Provide the [X, Y] coordinate of the cell's center where the given text is located.  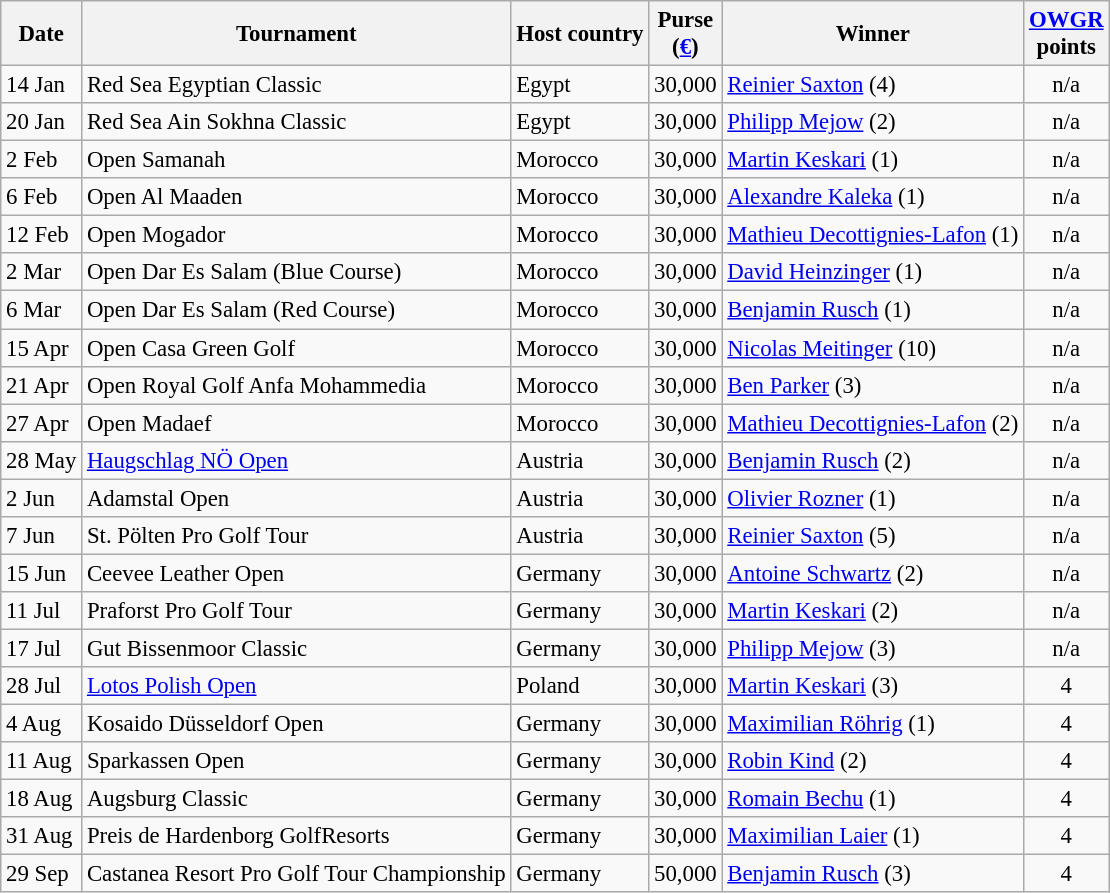
17 Jul [42, 648]
Open Dar Es Salam (Red Course) [296, 310]
Haugschlag NÖ Open [296, 460]
7 Jun [42, 536]
Benjamin Rusch (3) [873, 874]
Host country [580, 34]
Philipp Mejow (3) [873, 648]
Lotos Polish Open [296, 686]
Gut Bissenmoor Classic [296, 648]
Martin Keskari (2) [873, 611]
Red Sea Egyptian Classic [296, 85]
Robin Kind (2) [873, 761]
Benjamin Rusch (1) [873, 310]
Maximilian Röhrig (1) [873, 724]
15 Jun [42, 573]
11 Aug [42, 761]
David Heinzinger (1) [873, 273]
Maximilian Laier (1) [873, 836]
27 Apr [42, 423]
15 Apr [42, 348]
St. Pölten Pro Golf Tour [296, 536]
Castanea Resort Pro Golf Tour Championship [296, 874]
Reinier Saxton (4) [873, 85]
Benjamin Rusch (2) [873, 460]
Winner [873, 34]
Reinier Saxton (5) [873, 536]
28 May [42, 460]
21 Apr [42, 385]
Open Royal Golf Anfa Mohammedia [296, 385]
Open Madaef [296, 423]
11 Jul [42, 611]
12 Feb [42, 235]
31 Aug [42, 836]
Augsburg Classic [296, 799]
6 Mar [42, 310]
14 Jan [42, 85]
2 Mar [42, 273]
Mathieu Decottignies-Lafon (2) [873, 423]
Red Sea Ain Sokhna Classic [296, 122]
Date [42, 34]
Philipp Mejow (2) [873, 122]
6 Feb [42, 197]
Romain Bechu (1) [873, 799]
Adamstal Open [296, 498]
Ceevee Leather Open [296, 573]
Purse(€) [686, 34]
Antoine Schwartz (2) [873, 573]
20 Jan [42, 122]
4 Aug [42, 724]
Poland [580, 686]
Open Dar Es Salam (Blue Course) [296, 273]
OWGRpoints [1066, 34]
Preis de Hardenborg GolfResorts [296, 836]
Sparkassen Open [296, 761]
Kosaido Düsseldorf Open [296, 724]
50,000 [686, 874]
Martin Keskari (1) [873, 160]
Martin Keskari (3) [873, 686]
29 Sep [42, 874]
Open Casa Green Golf [296, 348]
Open Al Maaden [296, 197]
Nicolas Meitinger (10) [873, 348]
Olivier Rozner (1) [873, 498]
28 Jul [42, 686]
Open Mogador [296, 235]
Ben Parker (3) [873, 385]
Mathieu Decottignies-Lafon (1) [873, 235]
2 Feb [42, 160]
Tournament [296, 34]
18 Aug [42, 799]
Praforst Pro Golf Tour [296, 611]
Open Samanah [296, 160]
2 Jun [42, 498]
Alexandre Kaleka (1) [873, 197]
